Return the (X, Y) coordinate for the center point of the cell that contains the specified text.  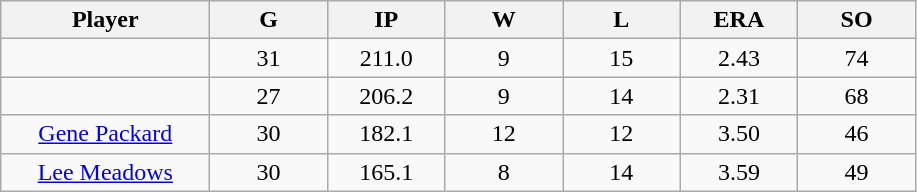
ERA (739, 20)
206.2 (386, 96)
15 (622, 58)
3.59 (739, 172)
Lee Meadows (106, 172)
8 (504, 172)
2.31 (739, 96)
46 (857, 134)
182.1 (386, 134)
2.43 (739, 58)
G (269, 20)
Player (106, 20)
L (622, 20)
211.0 (386, 58)
74 (857, 58)
W (504, 20)
SO (857, 20)
31 (269, 58)
3.50 (739, 134)
27 (269, 96)
49 (857, 172)
IP (386, 20)
68 (857, 96)
165.1 (386, 172)
Gene Packard (106, 134)
